Detect which cell encompasses the target text, then output its [x, y] center coordinate. 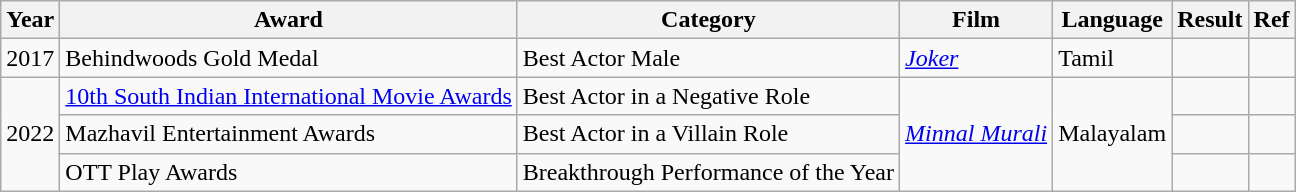
Breakthrough Performance of the Year [708, 172]
OTT Play Awards [288, 172]
Language [1112, 20]
Best Actor in a Villain Role [708, 134]
Minnal Murali [976, 134]
Film [976, 20]
Best Actor Male [708, 58]
Ref [1272, 20]
10th South Indian International Movie Awards [288, 96]
Behindwoods Gold Medal [288, 58]
Year [30, 20]
2017 [30, 58]
Award [288, 20]
Tamil [1112, 58]
Result [1210, 20]
Joker [976, 58]
Category [708, 20]
Mazhavil Entertainment Awards [288, 134]
Best Actor in a Negative Role [708, 96]
2022 [30, 134]
Malayalam [1112, 134]
